From the cell containing the given text, extract its center point as [X, Y] coordinate. 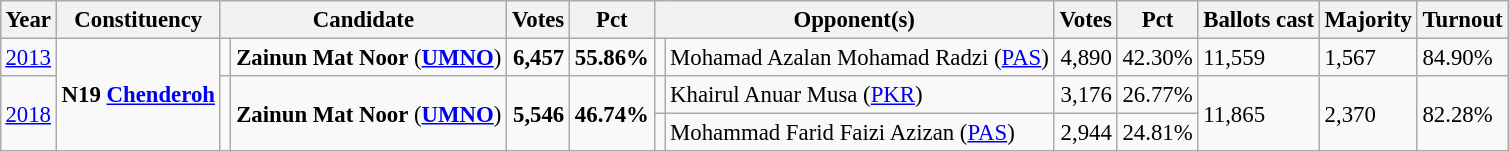
55.86% [612, 57]
11,559 [1258, 57]
82.28% [1462, 114]
Turnout [1462, 20]
24.81% [1158, 133]
42.30% [1158, 57]
Constituency [138, 20]
4,890 [1086, 57]
1,567 [1368, 57]
5,546 [538, 114]
84.90% [1462, 57]
Mohammad Farid Faizi Azizan (PAS) [860, 133]
2013 [28, 57]
2018 [28, 114]
2,944 [1086, 133]
Khairul Anuar Musa (PKR) [860, 95]
Opponent(s) [854, 20]
Year [28, 20]
Mohamad Azalan Mohamad Radzi (PAS) [860, 57]
26.77% [1158, 95]
Candidate [363, 20]
6,457 [538, 57]
46.74% [612, 114]
2,370 [1368, 114]
3,176 [1086, 95]
11,865 [1258, 114]
N19 Chenderoh [138, 94]
Majority [1368, 20]
Ballots cast [1258, 20]
